Find where the given text appears and provide that cell's center as [x, y] coordinate. 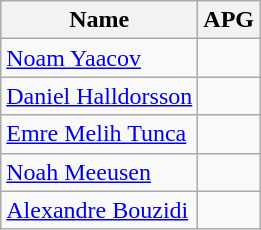
Alexandre Bouzidi [100, 210]
Noah Meeusen [100, 172]
Name [100, 20]
APG [229, 20]
Emre Melih Tunca [100, 134]
Noam Yaacov [100, 58]
Daniel Halldorsson [100, 96]
